Find where the given text appears and provide that cell's center as [x, y] coordinate. 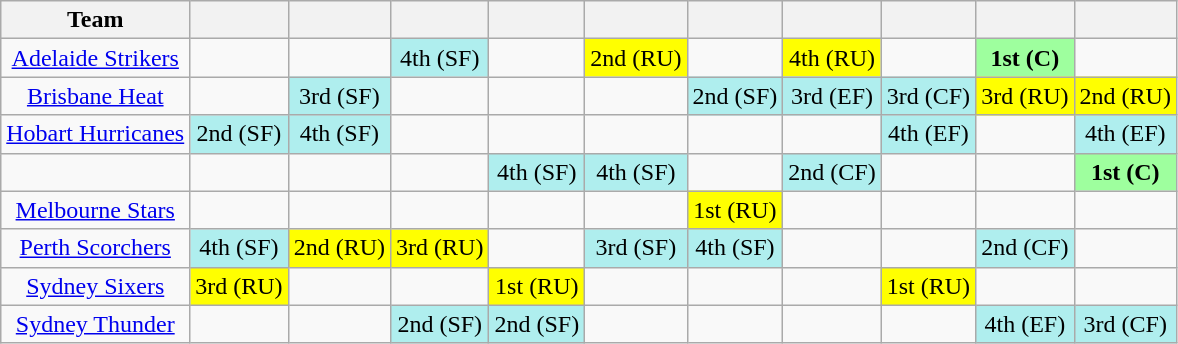
Brisbane Heat [96, 96]
Sydney Sixers [96, 286]
4th (RU) [832, 58]
Team [96, 20]
Sydney Thunder [96, 324]
Hobart Hurricanes [96, 134]
3rd (EF) [832, 96]
Adelaide Strikers [96, 58]
Melbourne Stars [96, 210]
Perth Scorchers [96, 248]
